Determine the (X, Y) coordinate at the center of the cell enclosing the given text.  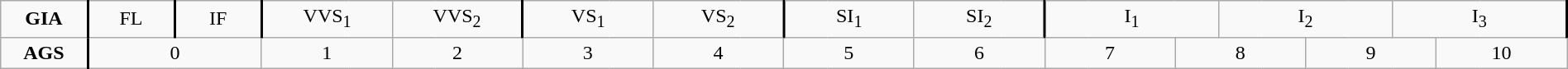
I3 (1480, 19)
9 (1371, 53)
SI2 (979, 19)
IF (218, 19)
I1 (1131, 19)
SI1 (849, 19)
6 (979, 53)
VVS2 (457, 19)
FL (131, 19)
VS2 (719, 19)
4 (719, 53)
10 (1501, 53)
3 (588, 53)
1 (327, 53)
GIA (45, 19)
5 (849, 53)
2 (457, 53)
VVS1 (327, 19)
8 (1241, 53)
0 (174, 53)
7 (1110, 53)
VS1 (588, 19)
AGS (45, 53)
I2 (1305, 19)
